Scan for the cell matching the given text and deliver its (x, y) coordinate at center. 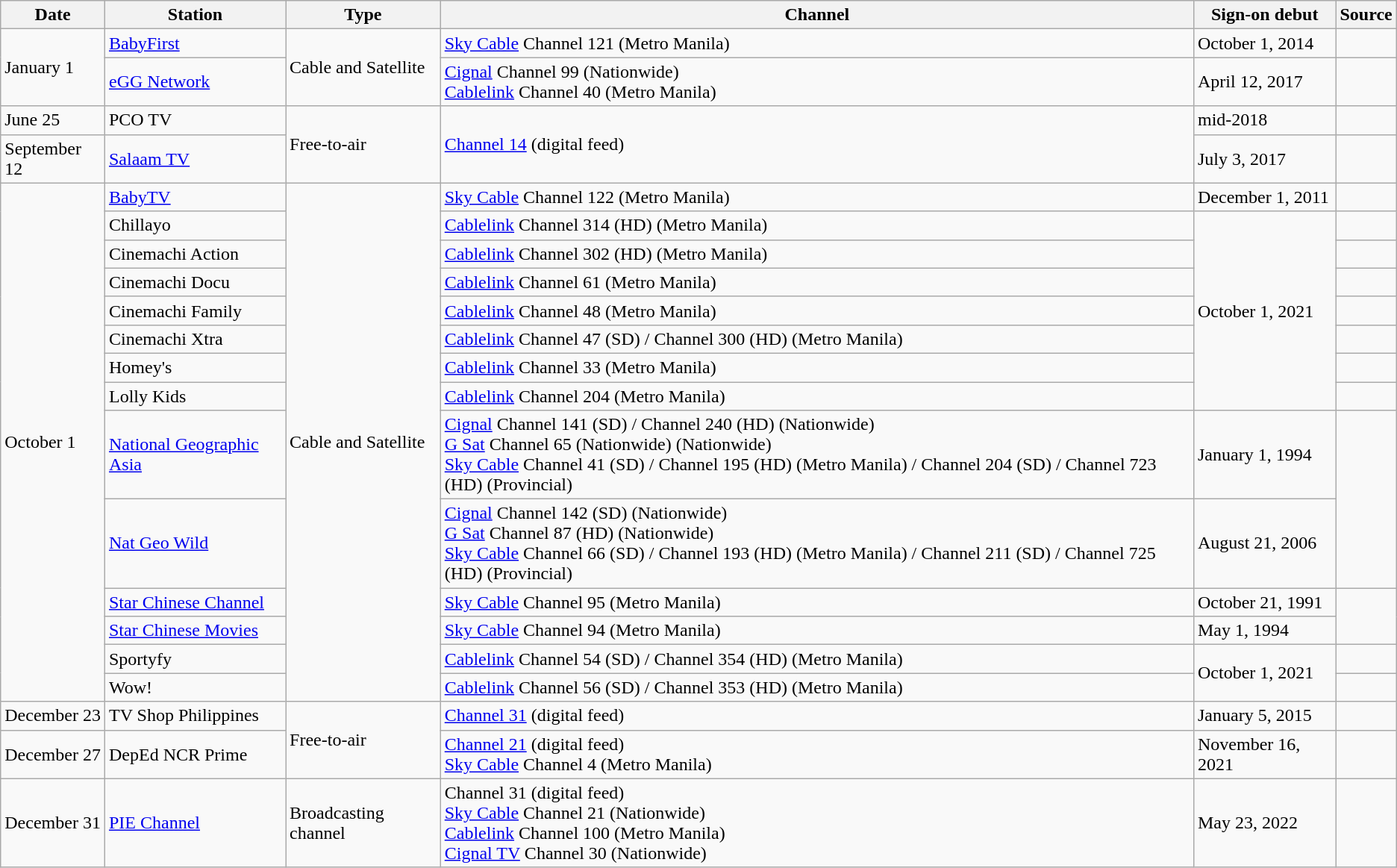
June 25 (53, 120)
December 1, 2011 (1264, 197)
Channel 21 (digital feed)Sky Cable Channel 4 (Metro Manila) (816, 754)
Sky Cable Channel 94 (Metro Manila) (816, 631)
Date (53, 15)
Homey's (195, 367)
Cablelink Channel 33 (Metro Manila) (816, 367)
Salaam TV (195, 158)
Station (195, 15)
Channel 14 (digital feed) (816, 145)
Cablelink Channel 302 (HD) (Metro Manila) (816, 254)
Source (1366, 15)
Broadcasting channel (363, 822)
Channel 31 (digital feed) (816, 716)
Cablelink Channel 54 (SD) / Channel 354 (HD) (Metro Manila) (816, 659)
TV Shop Philippines (195, 716)
Sky Cable Channel 121 (Metro Manila) (816, 43)
Sky Cable Channel 122 (Metro Manila) (816, 197)
Sign-on debut (1264, 15)
Wow! (195, 687)
May 1, 1994 (1264, 631)
Channel 31 (digital feed)Sky Cable Channel 21 (Nationwide)Cablelink Channel 100 (Metro Manila)Cignal TV Channel 30 (Nationwide) (816, 822)
Cablelink Channel 48 (Metro Manila) (816, 310)
National Geographic Asia (195, 455)
Cinemachi Docu (195, 282)
November 16, 2021 (1264, 754)
December 23 (53, 716)
Cablelink Channel 204 (Metro Manila) (816, 396)
Sportyfy (195, 659)
October 1, 2014 (1264, 43)
April 12, 2017 (1264, 82)
July 3, 2017 (1264, 158)
Type (363, 15)
DepEd NCR Prime (195, 754)
September 12 (53, 158)
PCO TV (195, 120)
Channel (816, 15)
Sky Cable Channel 95 (Metro Manila) (816, 602)
May 23, 2022 (1264, 822)
Cablelink Channel 47 (SD) / Channel 300 (HD) (Metro Manila) (816, 339)
mid-2018 (1264, 120)
BabyFirst (195, 43)
Star Chinese Movies (195, 631)
Star Chinese Channel (195, 602)
January 1 (53, 67)
eGG Network (195, 82)
October 1 (53, 442)
Cablelink Channel 314 (HD) (Metro Manila) (816, 225)
December 27 (53, 754)
August 21, 2006 (1264, 543)
Cignal Channel 99 (Nationwide)Cablelink Channel 40 (Metro Manila) (816, 82)
Cinemachi Action (195, 254)
Nat Geo Wild (195, 543)
Cinemachi Family (195, 310)
Lolly Kids (195, 396)
BabyTV (195, 197)
January 5, 2015 (1264, 716)
January 1, 1994 (1264, 455)
Cablelink Channel 61 (Metro Manila) (816, 282)
December 31 (53, 822)
Chillayo (195, 225)
October 21, 1991 (1264, 602)
PIE Channel (195, 822)
Cinemachi Xtra (195, 339)
Cablelink Channel 56 (SD) / Channel 353 (HD) (Metro Manila) (816, 687)
